Return the [X, Y] coordinate for the center point of the cell that contains the specified text.  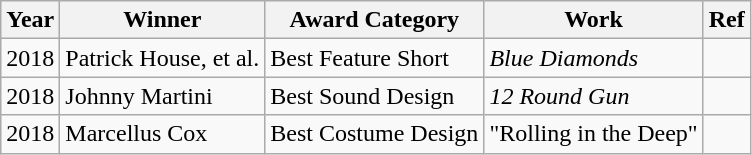
"Rolling in the Deep" [594, 134]
12 Round Gun [594, 96]
Best Sound Design [374, 96]
Blue Diamonds [594, 58]
Best Costume Design [374, 134]
Johnny Martini [162, 96]
Award Category [374, 20]
Marcellus Cox [162, 134]
Year [30, 20]
Work [594, 20]
Patrick House, et al. [162, 58]
Best Feature Short [374, 58]
Ref [726, 20]
Winner [162, 20]
